Return the [x, y] coordinate for the center point of the cell that contains the specified text.  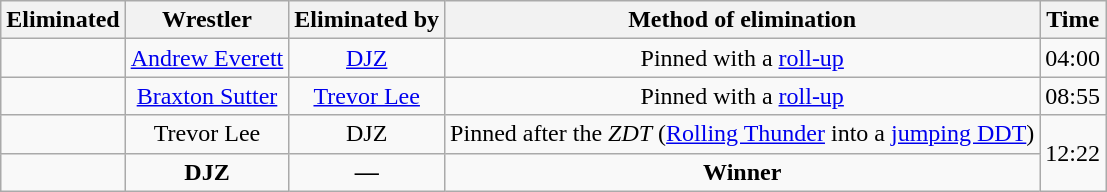
Method of elimination [742, 20]
Eliminated by [367, 20]
— [367, 172]
Eliminated [63, 20]
Winner [742, 172]
Braxton Sutter [207, 96]
Wrestler [207, 20]
12:22 [1073, 153]
Andrew Everett [207, 58]
04:00 [1073, 58]
08:55 [1073, 96]
Pinned after the ZDT (Rolling Thunder into a jumping DDT) [742, 134]
Time [1073, 20]
